Scan for the cell matching the given text and deliver its (x, y) coordinate at center. 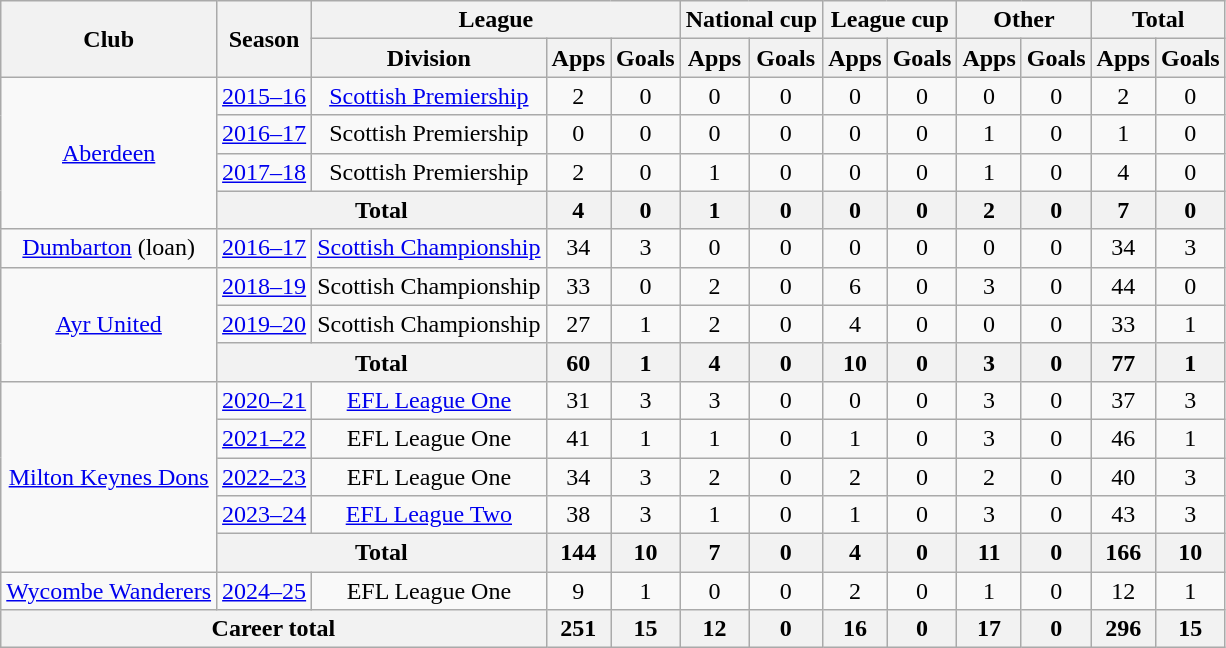
6 (855, 286)
Dumbarton (loan) (109, 248)
17 (989, 629)
Other (1024, 20)
Milton Keynes Dons (109, 476)
46 (1123, 438)
2021–22 (264, 438)
Wycombe Wanderers (109, 591)
Division (429, 58)
2017–18 (264, 172)
37 (1123, 400)
251 (578, 629)
EFL League Two (429, 515)
41 (578, 438)
Ayr United (109, 324)
60 (578, 362)
27 (578, 324)
League cup (890, 20)
Career total (274, 629)
2019–20 (264, 324)
League (496, 20)
296 (1123, 629)
144 (578, 553)
44 (1123, 286)
2023–24 (264, 515)
2015–16 (264, 96)
2022–23 (264, 477)
77 (1123, 362)
40 (1123, 477)
9 (578, 591)
Club (109, 39)
166 (1123, 553)
Season (264, 39)
43 (1123, 515)
11 (989, 553)
31 (578, 400)
Aberdeen (109, 153)
38 (578, 515)
2020–21 (264, 400)
16 (855, 629)
National cup (751, 20)
2024–25 (264, 591)
2018–19 (264, 286)
